Return the [X, Y] coordinate for the center point of the cell that contains the specified text.  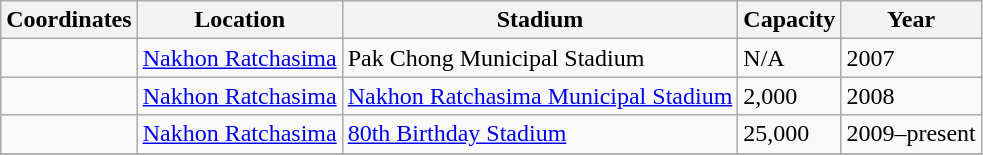
2009–present [911, 134]
Capacity [790, 20]
Stadium [540, 20]
Coordinates [69, 20]
80th Birthday Stadium [540, 134]
Year [911, 20]
N/A [790, 58]
2007 [911, 58]
2008 [911, 96]
2,000 [790, 96]
Pak Chong Municipal Stadium [540, 58]
Location [240, 20]
25,000 [790, 134]
Nakhon Ratchasima Municipal Stadium [540, 96]
